Extract the [X, Y] coordinate from the center of the cell holding the provided text.  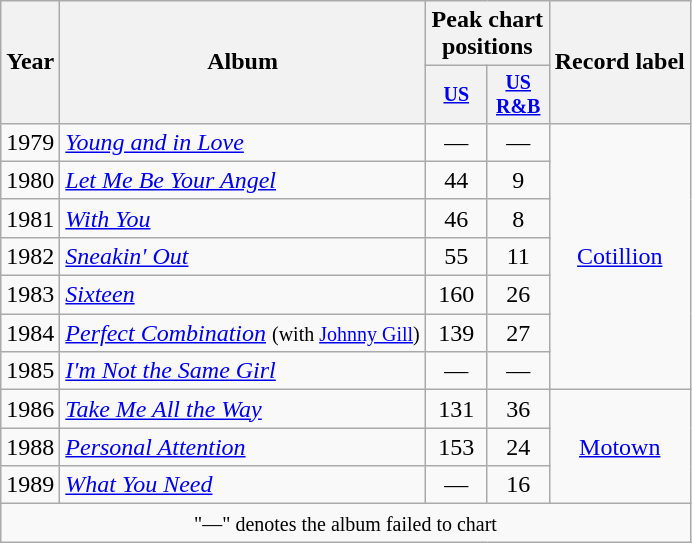
Sixteen [242, 295]
Personal Attention [242, 447]
1980 [30, 180]
27 [518, 333]
160 [456, 295]
Cotillion [620, 256]
Record label [620, 62]
"—" denotes the album failed to chart [346, 523]
1986 [30, 409]
Perfect Combination (with Johnny Gill) [242, 333]
Album [242, 62]
16 [518, 485]
Sneakin' Out [242, 256]
1983 [30, 295]
24 [518, 447]
1984 [30, 333]
US [456, 94]
46 [456, 218]
139 [456, 333]
55 [456, 256]
Peak chart positions [487, 34]
With You [242, 218]
1982 [30, 256]
44 [456, 180]
What You Need [242, 485]
Young and in Love [242, 142]
1979 [30, 142]
36 [518, 409]
I'm Not the Same Girl [242, 371]
Let Me Be Your Angel [242, 180]
11 [518, 256]
USR&B [518, 94]
Take Me All the Way [242, 409]
Motown [620, 447]
Year [30, 62]
8 [518, 218]
9 [518, 180]
26 [518, 295]
131 [456, 409]
153 [456, 447]
1985 [30, 371]
1988 [30, 447]
1989 [30, 485]
1981 [30, 218]
